Identify which cell holds the provided text, then report its [X, Y] central coordinate. 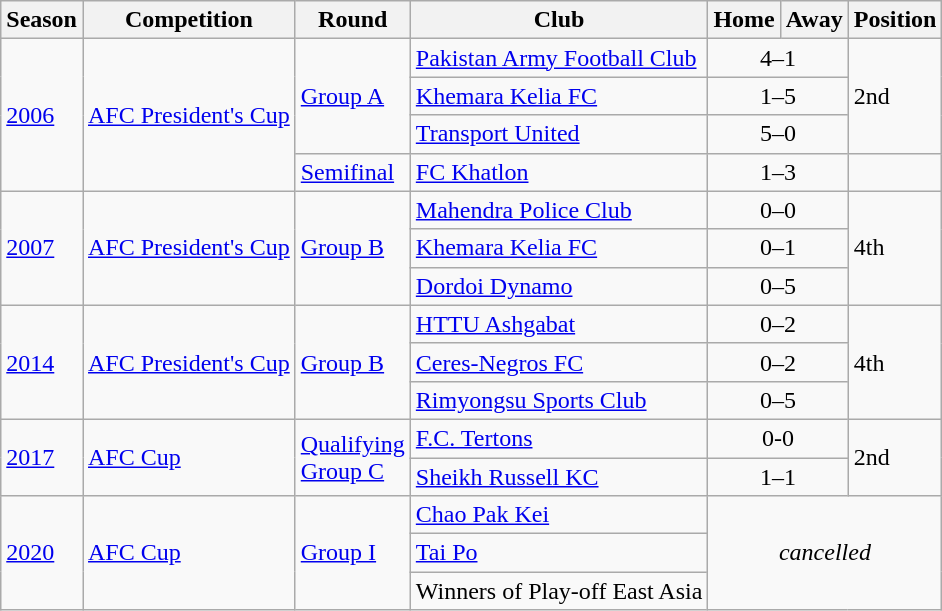
Season [42, 20]
5–0 [778, 134]
0–0 [778, 210]
1–5 [778, 96]
2007 [42, 248]
1–3 [778, 172]
0–1 [778, 248]
Chao Pak Kei [559, 515]
2017 [42, 457]
Club [559, 20]
0-0 [778, 438]
QualifyingGroup C [352, 457]
Ceres-Negros FC [559, 362]
F.C. Tertons [559, 438]
Sheikh Russell KC [559, 477]
Round [352, 20]
2006 [42, 115]
2014 [42, 362]
4–1 [778, 58]
Group I [352, 553]
Transport United [559, 134]
Position [895, 20]
Mahendra Police Club [559, 210]
Competition [188, 20]
HTTU Ashgabat [559, 324]
1–1 [778, 477]
Home [744, 20]
Tai Po [559, 553]
Rimyongsu Sports Club [559, 400]
cancelled [825, 553]
Dordoi Dynamo [559, 286]
2020 [42, 553]
Away [814, 20]
Winners of Play-off East Asia [559, 591]
Semifinal [352, 172]
FC Khatlon [559, 172]
Pakistan Army Football Club [559, 58]
Group A [352, 96]
